Output the [X, Y] coordinate of the center of the cell containing the given text.  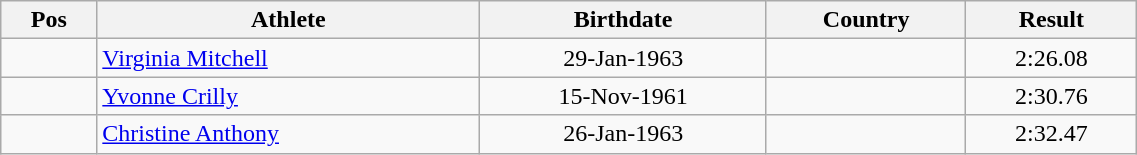
2:32.47 [1052, 134]
Pos [49, 20]
2:26.08 [1052, 58]
Yvonne Crilly [288, 96]
26-Jan-1963 [623, 134]
Birthdate [623, 20]
Athlete [288, 20]
Result [1052, 20]
Country [866, 20]
29-Jan-1963 [623, 58]
Virginia Mitchell [288, 58]
15-Nov-1961 [623, 96]
Christine Anthony [288, 134]
2:30.76 [1052, 96]
